Extract the [x, y] coordinate from the center of the cell holding the provided text.  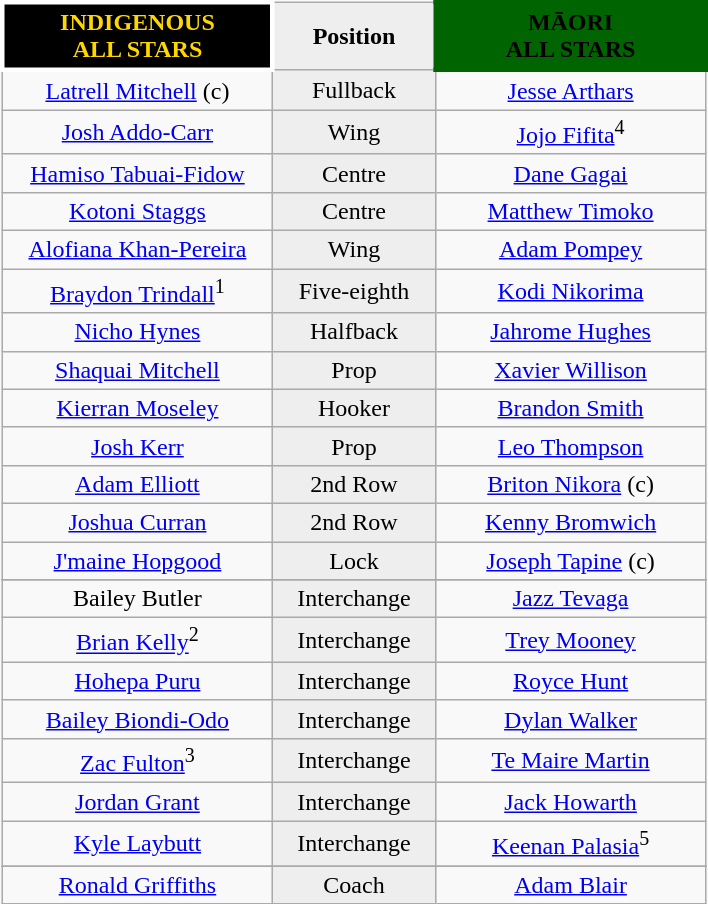
Fullback [354, 90]
Dylan Walker [570, 719]
Keenan Palasia5 [570, 844]
Kierran Moseley [138, 408]
Position [354, 36]
Trey Mooney [570, 640]
Alofiana Khan-Pereira [138, 250]
Jack Howarth [570, 802]
Jazz Tevaga [570, 599]
Coach [354, 885]
Matthew Timoko [570, 211]
Josh Addo-Carr [138, 132]
Te Maire Martin [570, 760]
Zac Fulton3 [138, 760]
Kyle Laybutt [138, 844]
Nicho Hynes [138, 332]
Josh Kerr [138, 446]
Kotoni Staggs [138, 211]
Adam Pompey [570, 250]
Jesse Arthars [570, 90]
Xavier Willison [570, 370]
Adam Blair [570, 885]
Jahrome Hughes [570, 332]
Kodi Nikorima [570, 292]
Braydon Trindall1 [138, 292]
Dane Gagai [570, 173]
Brandon Smith [570, 408]
Royce Hunt [570, 681]
J'maine Hopgood [138, 561]
Adam Elliott [138, 484]
Kenny Bromwich [570, 522]
Joseph Tapine (c) [570, 561]
Halfback [354, 332]
Ronald Griffiths [138, 885]
Hooker [354, 408]
Hohepa Puru [138, 681]
Shaquai Mitchell [138, 370]
Jojo Fifita4 [570, 132]
Leo Thompson [570, 446]
Jordan Grant [138, 802]
Latrell Mitchell (c) [138, 90]
Five-eighth [354, 292]
Briton Nikora (c) [570, 484]
Joshua Curran [138, 522]
Lock [354, 561]
INDIGENOUSALL STARS [138, 36]
MĀORIALL STARS [570, 36]
Bailey Biondi-Odo [138, 719]
Brian Kelly2 [138, 640]
Bailey Butler [138, 599]
Hamiso Tabuai-Fidow [138, 173]
